Locate the cell with the specified text and output its (x, y) center coordinate. 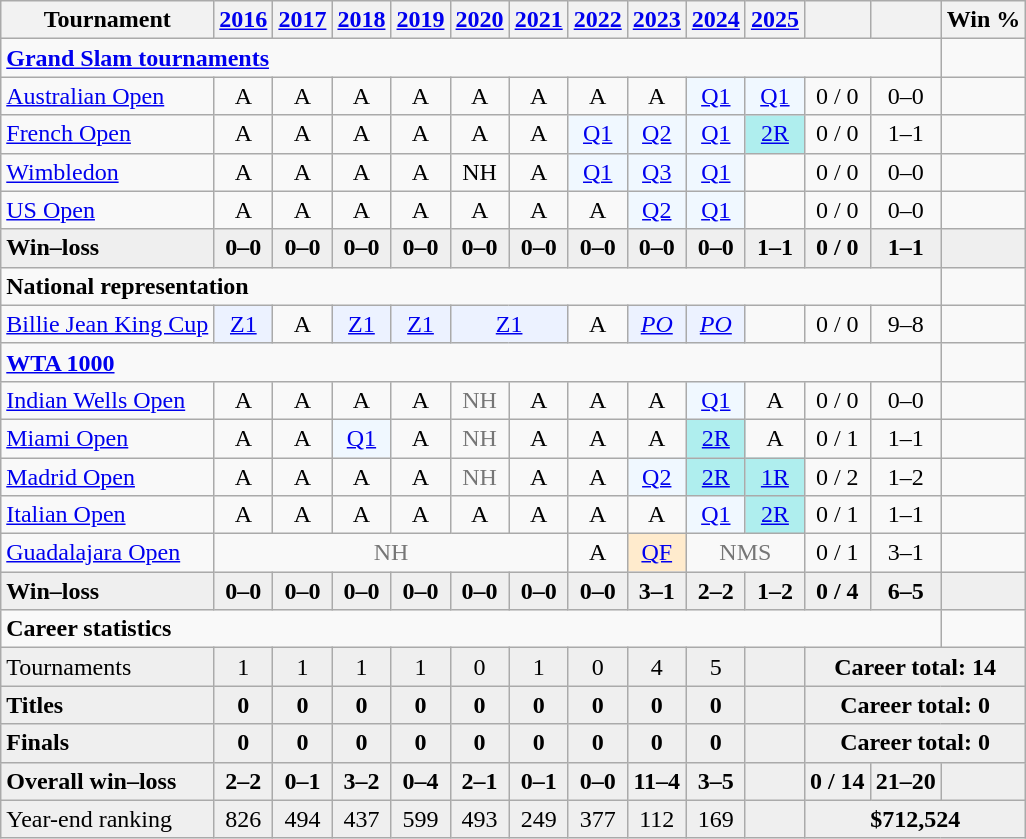
Madrid Open (108, 477)
2020 (480, 20)
0–4 (420, 781)
4 (656, 667)
Wimbledon (108, 172)
2023 (656, 20)
Indian Wells Open (108, 400)
Titles (108, 705)
Career total: 14 (914, 667)
494 (302, 819)
Miami Open (108, 438)
Billie Jean King Cup (108, 324)
Grand Slam tournaments (471, 58)
NMS (745, 553)
0 / 4 (837, 591)
249 (538, 819)
437 (362, 819)
6–5 (906, 591)
599 (420, 819)
826 (244, 819)
Q3 (656, 172)
French Open (108, 134)
WTA 1000 (471, 362)
2024 (716, 20)
9–8 (906, 324)
National representation (471, 286)
493 (480, 819)
Year-end ranking (108, 819)
3–5 (716, 781)
2018 (362, 20)
2025 (774, 20)
2–1 (480, 781)
3–2 (362, 781)
112 (656, 819)
2021 (538, 20)
5 (716, 667)
Win % (984, 20)
169 (716, 819)
Tournament (108, 20)
377 (598, 819)
Australian Open (108, 96)
Italian Open (108, 515)
Finals (108, 743)
2022 (598, 20)
21–20 (906, 781)
2017 (302, 20)
QF (656, 553)
US Open (108, 210)
1R (774, 477)
11–4 (656, 781)
Tournaments (108, 667)
2016 (244, 20)
0 / 14 (837, 781)
Guadalajara Open (108, 553)
0 / 2 (837, 477)
$712,524 (914, 819)
Career statistics (471, 629)
2019 (420, 20)
Overall win–loss (108, 781)
